Return the (x, y) coordinate for the center point of the cell that contains the specified text.  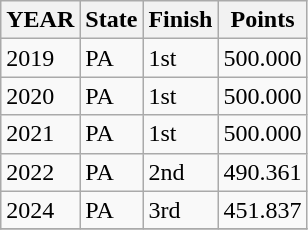
YEAR (40, 20)
451.837 (262, 210)
Finish (180, 20)
Points (262, 20)
2022 (40, 172)
3rd (180, 210)
2nd (180, 172)
2021 (40, 134)
2019 (40, 58)
2020 (40, 96)
State (112, 20)
2024 (40, 210)
490.361 (262, 172)
